Detect which cell encompasses the target text, then output its (X, Y) center coordinate. 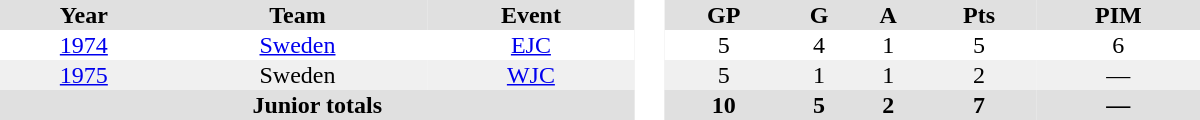
Year (84, 15)
10 (724, 105)
Pts (980, 15)
6 (1118, 45)
PIM (1118, 15)
G (818, 15)
EJC (530, 45)
Junior totals (317, 105)
Event (530, 15)
7 (980, 105)
4 (818, 45)
1975 (84, 75)
WJC (530, 75)
A (888, 15)
1974 (84, 45)
Team (298, 15)
GP (724, 15)
